Provide the [X, Y] coordinate of the cell's center where the given text is located.  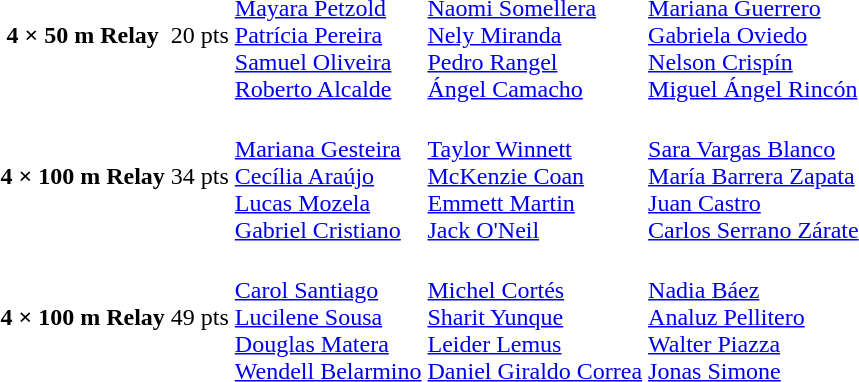
34 pts [200, 176]
Taylor WinnettMcKenzie CoanEmmett MartinJack O'Neil [535, 176]
Mariana GesteiraCecília AraújoLucas MozelaGabriel Cristiano [328, 176]
